Search for the cell housing the specified text and yield its (X, Y) center coordinate. 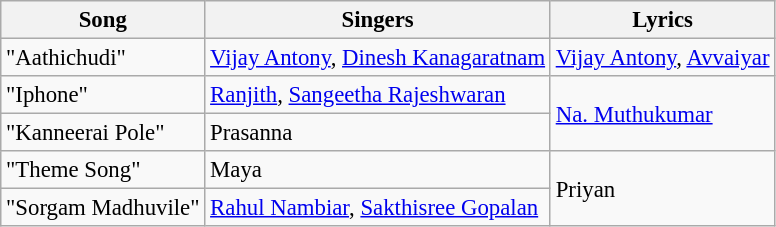
Song (103, 20)
"Aathichudi" (103, 58)
Maya (378, 170)
Vijay Antony, Dinesh Kanagaratnam (378, 58)
"Sorgam Madhuvile" (103, 208)
"Theme Song" (103, 170)
Prasanna (378, 133)
Vijay Antony, Avvaiyar (662, 58)
Na. Muthukumar (662, 114)
Ranjith, Sangeetha Rajeshwaran (378, 95)
Singers (378, 20)
"Kanneerai Pole" (103, 133)
Rahul Nambiar, Sakthisree Gopalan (378, 208)
"Iphone" (103, 95)
Priyan (662, 188)
Lyrics (662, 20)
